Return the (X, Y) coordinate for the center point of the cell that contains the specified text.  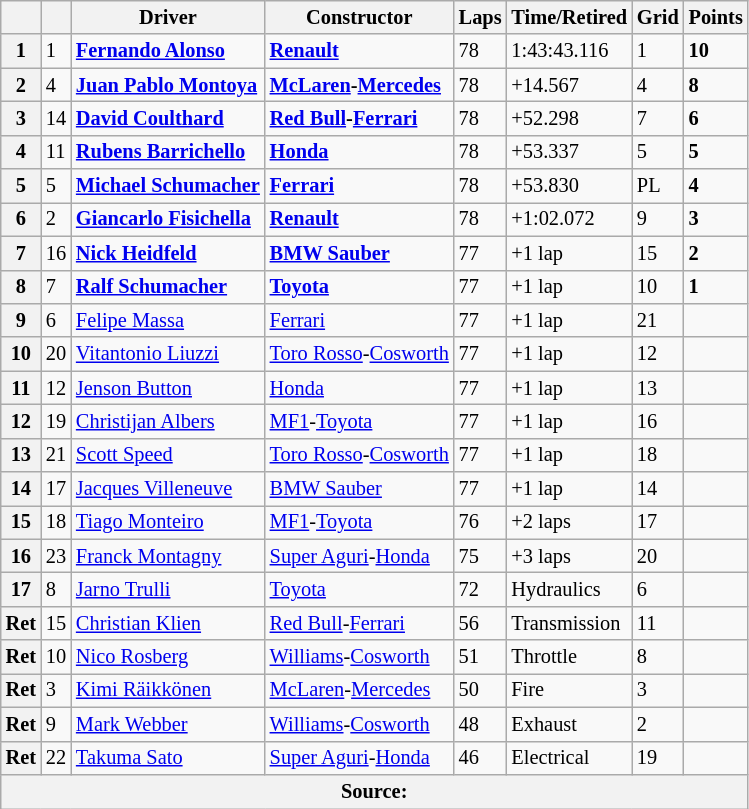
Felipe Massa (168, 320)
Mark Webber (168, 724)
PL (658, 186)
46 (480, 758)
Ralf Schumacher (168, 287)
David Coulthard (168, 118)
Michael Schumacher (168, 186)
Tiago Monteiro (168, 522)
Grid (658, 17)
Hydraulics (569, 589)
1:43:43.116 (569, 51)
+14.567 (569, 85)
Constructor (360, 17)
Throttle (569, 657)
Transmission (569, 623)
Jacques Villeneuve (168, 489)
Vitantonio Liuzzi (168, 354)
Nico Rosberg (168, 657)
+1:02.072 (569, 219)
Time/Retired (569, 17)
76 (480, 522)
Nick Heidfeld (168, 253)
Fernando Alonso (168, 51)
Juan Pablo Montoya (168, 85)
+2 laps (569, 522)
Christijan Albers (168, 421)
23 (56, 556)
Points (716, 17)
Jenson Button (168, 388)
Kimi Räikkönen (168, 690)
56 (480, 623)
Franck Montagny (168, 556)
+53.830 (569, 186)
Electrical (569, 758)
Christian Klien (168, 623)
Source: (374, 791)
Giancarlo Fisichella (168, 219)
+53.337 (569, 152)
Jarno Trulli (168, 589)
+3 laps (569, 556)
Fire (569, 690)
Takuma Sato (168, 758)
75 (480, 556)
+52.298 (569, 118)
50 (480, 690)
Rubens Barrichello (168, 152)
51 (480, 657)
Scott Speed (168, 455)
Exhaust (569, 724)
Driver (168, 17)
22 (56, 758)
48 (480, 724)
72 (480, 589)
Laps (480, 17)
